Identify which cell holds the provided text, then report its [x, y] central coordinate. 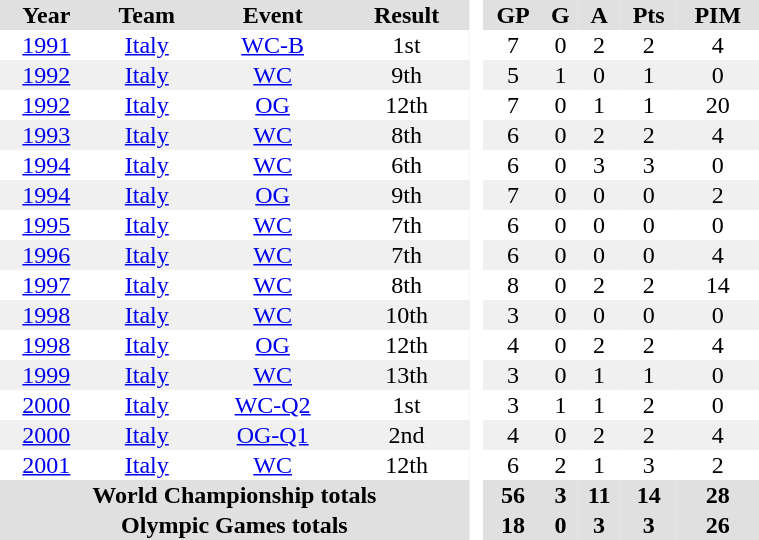
6th [406, 165]
11 [599, 495]
Result [406, 15]
Team [147, 15]
8 [512, 285]
5 [512, 75]
Event [273, 15]
PIM [718, 15]
56 [512, 495]
18 [512, 525]
Pts [648, 15]
1991 [46, 45]
1999 [46, 375]
28 [718, 495]
WC-Q2 [273, 405]
2nd [406, 435]
2001 [46, 465]
Year [46, 15]
WC-B [273, 45]
A [599, 15]
OG-Q1 [273, 435]
World Championship totals [234, 495]
20 [718, 105]
13th [406, 375]
G [560, 15]
1995 [46, 225]
10th [406, 315]
1997 [46, 285]
GP [512, 15]
1993 [46, 135]
Olympic Games totals [234, 525]
1996 [46, 255]
26 [718, 525]
